Identify which cell holds the provided text, then report its [x, y] central coordinate. 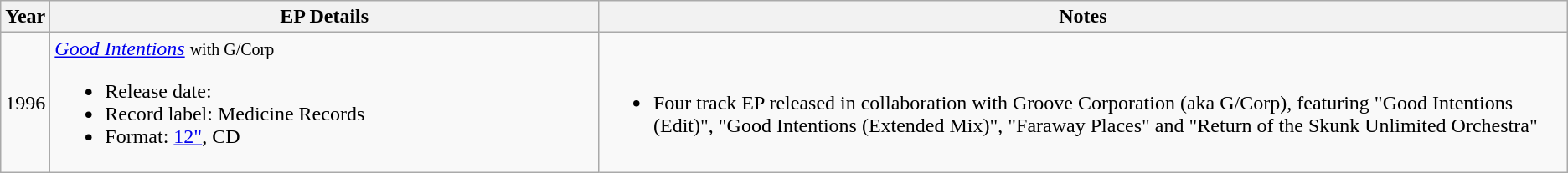
EP Details [325, 17]
1996 [25, 102]
Notes [1082, 17]
Year [25, 17]
Good Intentions with G/CorpRelease date:Record label: Medicine RecordsFormat: 12", CD [325, 102]
